Identify which cell holds the provided text, then report its [x, y] central coordinate. 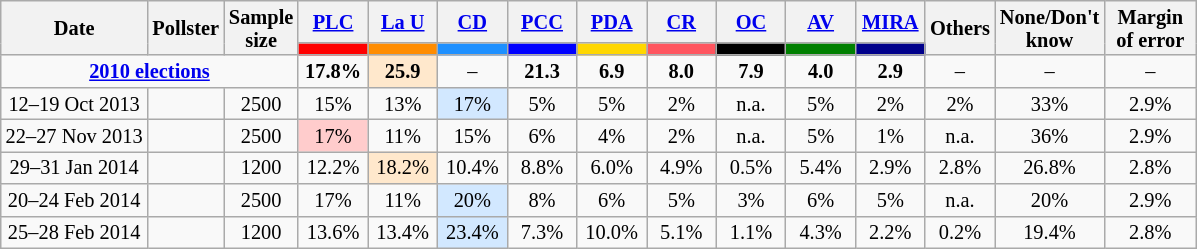
8.8% [542, 167]
12.2% [333, 167]
0.2% [960, 232]
5.1% [681, 232]
Sample size [261, 28]
5.4% [821, 167]
MIRA [890, 21]
18.2% [403, 167]
20–24 Feb 2014 [74, 200]
4.9% [681, 167]
4% [612, 135]
PDA [612, 21]
7.9 [751, 71]
1.1% [751, 232]
33% [1050, 103]
7.3% [542, 232]
10.4% [473, 167]
1% [890, 135]
AV [821, 21]
2.2% [890, 232]
23.4% [473, 232]
10.0% [612, 232]
OC [751, 21]
4.3% [821, 232]
6.0% [612, 167]
None/Don't know [1050, 28]
25–28 Feb 2014 [74, 232]
PCC [542, 21]
2010 elections [150, 71]
29–31 Jan 2014 [74, 167]
6.9 [612, 71]
2.9 [890, 71]
26.8% [1050, 167]
4.0 [821, 71]
13% [403, 103]
17.8% [333, 71]
36% [1050, 135]
8.0 [681, 71]
13.6% [333, 232]
PLC [333, 21]
0.5% [751, 167]
CD [473, 21]
CR [681, 21]
22–27 Nov 2013 [74, 135]
21.3 [542, 71]
19.4% [1050, 232]
Margin of error [1150, 28]
Pollster [185, 28]
Date [74, 28]
Others [960, 28]
La U [403, 21]
3% [751, 200]
13.4% [403, 232]
12–19 Oct 2013 [74, 103]
25.9 [403, 71]
8% [542, 200]
